Pinpoint the cell where the given text exists, returning its (x, y) midpoint coordinate. 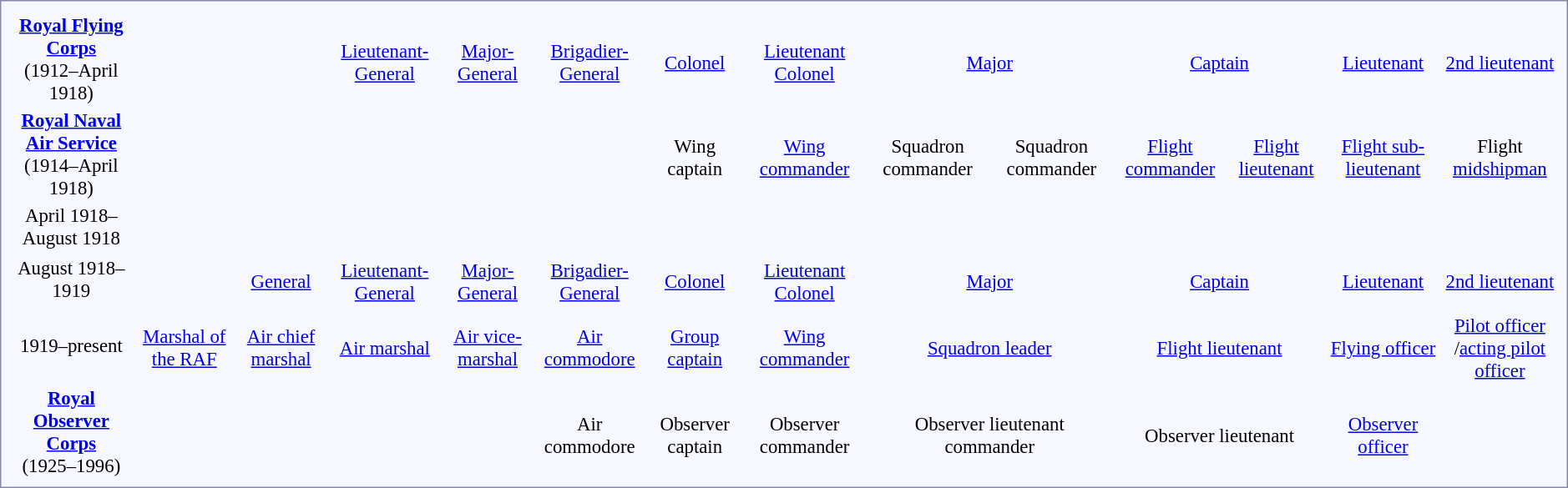
Observer officer (1383, 435)
Observer lieutenant (1219, 435)
Royal Naval Air Service(1914–April 1918) (72, 153)
Air chief marshal (281, 348)
Squadron leader (990, 348)
Royal Observer Corps(1925–1996) (72, 432)
Wing captain (695, 157)
Observer captain (695, 435)
Observer commander (805, 435)
1919–present (72, 345)
General (281, 282)
Marshal of the RAF (185, 348)
August 1918–1919 (72, 279)
Pilot officer/acting pilot officer (1500, 348)
Observer lieutenant commander (990, 435)
Group captain (695, 348)
Flying officer (1383, 348)
Flight midshipman (1500, 157)
Air marshal (384, 348)
Flight commander (1171, 157)
Royal Flying Corps(1912–April 1918) (72, 58)
Air vice-marshal (488, 348)
Flight sub-lieutenant (1383, 157)
April 1918–August 1918 (72, 227)
